Provide the (x, y) coordinate of the cell's center where the given text is located.  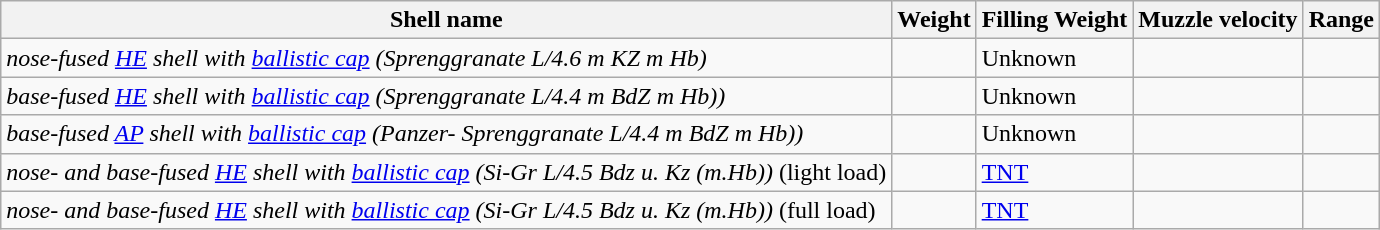
Range (1341, 20)
Filling Weight (1054, 20)
Muzzle velocity (1218, 20)
base-fused AP shell with ballistic cap (Panzer- Sprenggranate L/4.4 m BdZ m Hb)) (446, 134)
nose- and base-fused HE shell with ballistic cap (Si-Gr L/4.5 Bdz u. Kz (m.Hb)) (full load) (446, 210)
nose-fused HE shell with ballistic cap (Sprenggranate L/4.6 m KZ m Hb) (446, 58)
nose- and base-fused HE shell with ballistic cap (Si-Gr L/4.5 Bdz u. Kz (m.Hb)) (light load) (446, 172)
base-fused HE shell with ballistic cap (Sprenggranate L/4.4 m BdZ m Hb)) (446, 96)
Shell name (446, 20)
Weight (934, 20)
